Locate the cell with the specified text and output its (x, y) center coordinate. 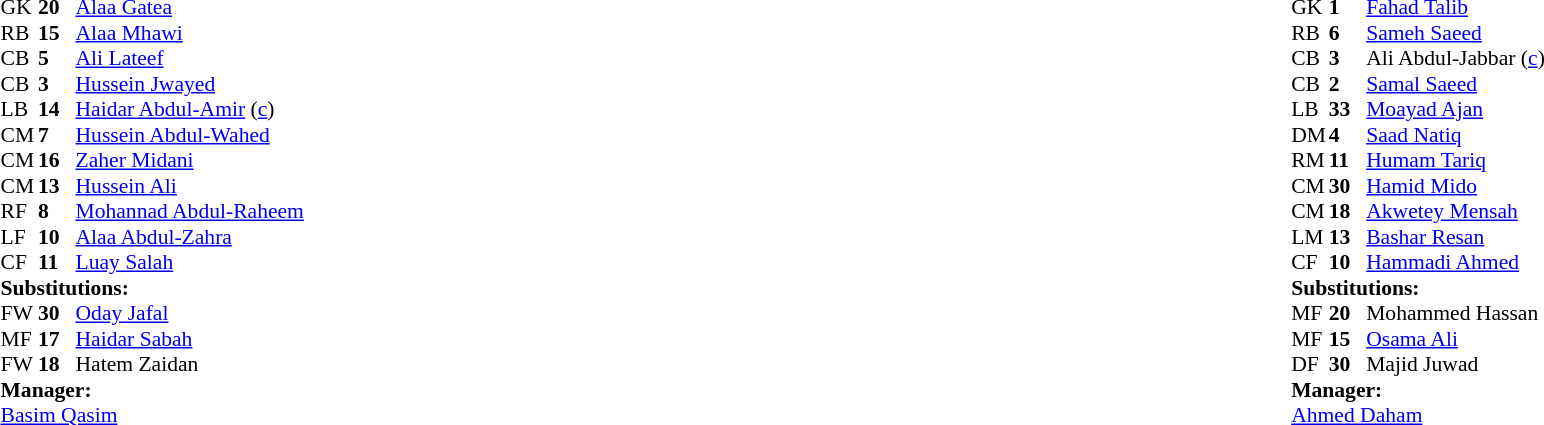
Substitutions: (152, 288)
Oday Jafal (190, 313)
Hussein Abdul-Wahed (190, 135)
14 (57, 109)
RM (1310, 161)
Haidar Sabah (190, 339)
Luay Salah (190, 263)
DF (1310, 365)
2 (1348, 84)
7 (57, 135)
Ali Lateef (190, 59)
Haidar Abdul-Amir (c) (190, 109)
20 (1348, 313)
Hussein Jwayed (190, 84)
LM (1310, 237)
Alaa Mhawi (190, 33)
5 (57, 59)
LF (19, 237)
Hatem Zaidan (190, 365)
17 (57, 339)
RF (19, 211)
Hussein Ali (190, 186)
8 (57, 211)
33 (1348, 109)
6 (1348, 33)
DM (1310, 135)
Alaa Abdul-Zahra (190, 237)
Manager: (152, 390)
Mohannad Abdul-Raheem (190, 211)
Zaher Midani (190, 161)
4 (1348, 135)
16 (57, 161)
